From the cell containing the given text, extract its center point as (X, Y) coordinate. 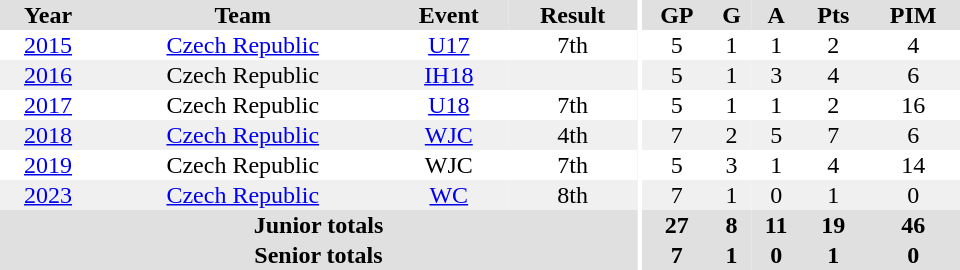
2023 (48, 195)
GP (677, 15)
Year (48, 15)
16 (913, 105)
Pts (833, 15)
2018 (48, 135)
2017 (48, 105)
Junior totals (318, 225)
8 (732, 225)
PIM (913, 15)
WC (448, 195)
19 (833, 225)
U17 (448, 45)
IH18 (448, 75)
27 (677, 225)
G (732, 15)
Team (242, 15)
Event (448, 15)
Result (572, 15)
A (776, 15)
2015 (48, 45)
2016 (48, 75)
4th (572, 135)
8th (572, 195)
46 (913, 225)
11 (776, 225)
2019 (48, 165)
14 (913, 165)
U18 (448, 105)
Senior totals (318, 255)
